Provide the [x, y] coordinate of the cell's center where the given text is located.  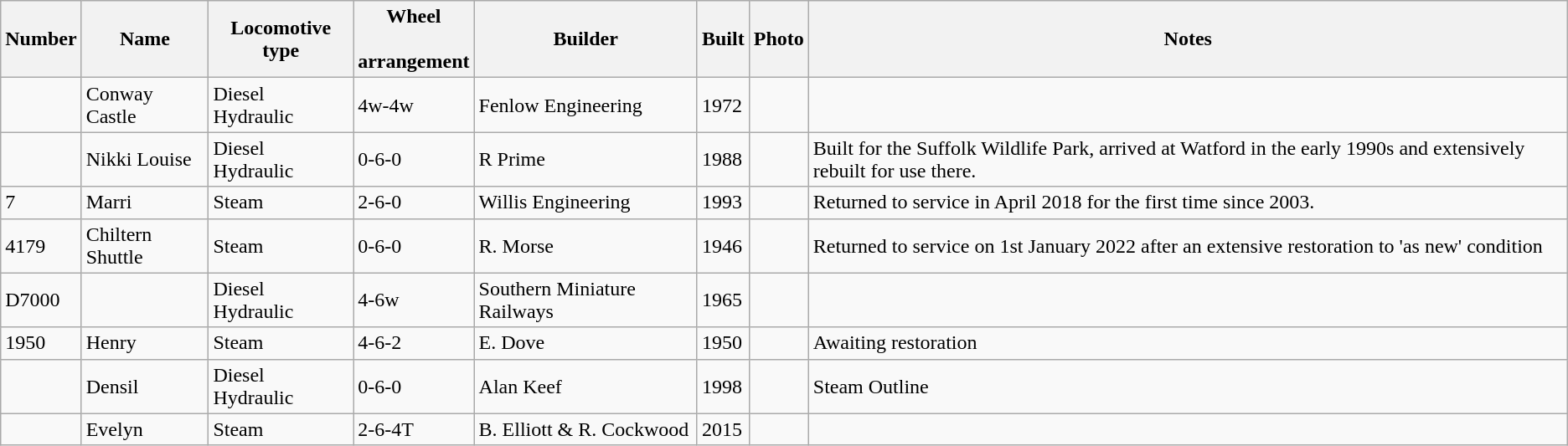
4-6w [414, 300]
1993 [723, 202]
Henry [145, 343]
D7000 [41, 300]
Steam Outline [1188, 387]
Willis Engineering [585, 202]
Conway Castle [145, 105]
1988 [723, 159]
R Prime [585, 159]
Southern Miniature Railways [585, 300]
Chiltern Shuttle [145, 246]
B. Elliott & R. Cockwood [585, 429]
7 [41, 202]
Densil [145, 387]
1965 [723, 300]
Marri [145, 202]
Nikki Louise [145, 159]
Fenlow Engineering [585, 105]
Awaiting restoration [1188, 343]
Notes [1188, 39]
Wheel arrangement [414, 39]
Built for the Suffolk Wildlife Park, arrived at Watford in the early 1990s and extensively rebuilt for use there. [1188, 159]
2015 [723, 429]
4179 [41, 246]
R. Morse [585, 246]
4w-4w [414, 105]
2-6-0 [414, 202]
Alan Keef [585, 387]
Returned to service in April 2018 for the first time since 2003. [1188, 202]
Builder [585, 39]
E. Dove [585, 343]
Number [41, 39]
2-6-4T [414, 429]
Built [723, 39]
Photo [779, 39]
1972 [723, 105]
1946 [723, 246]
4-6-2 [414, 343]
Returned to service on 1st January 2022 after an extensive restoration to 'as new' condition [1188, 246]
Locomotive type [281, 39]
Evelyn [145, 429]
Name [145, 39]
1998 [723, 387]
